Return the [X, Y] coordinate for the center point of the cell that contains the specified text.  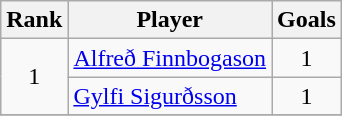
Rank [34, 20]
Player [170, 20]
Alfreð Finnbogason [170, 58]
Gylfi Sigurðsson [170, 96]
Goals [307, 20]
